Identify which cell holds the provided text, then report its [X, Y] central coordinate. 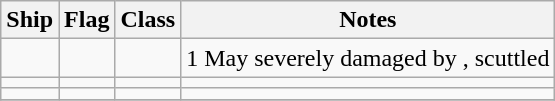
Ship [30, 20]
Class [148, 20]
1 May severely damaged by , scuttled [368, 58]
Notes [368, 20]
Flag [87, 20]
